Locate the cell with the specified text and output its (X, Y) center coordinate. 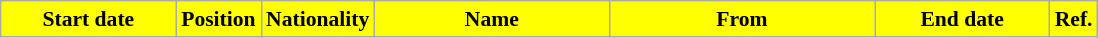
Start date (88, 19)
Nationality (318, 19)
End date (962, 19)
From (742, 19)
Name (492, 19)
Position (218, 19)
Ref. (1074, 19)
